Return the (x, y) coordinate for the center point of the cell that contains the specified text.  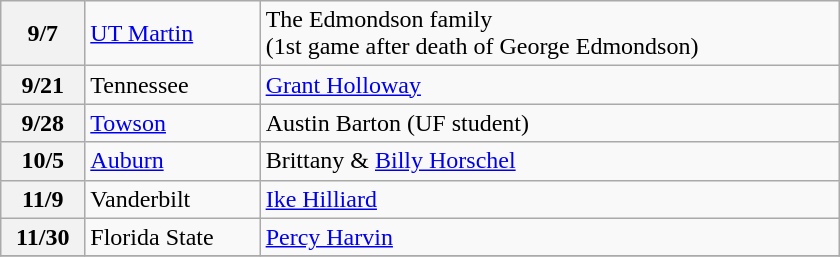
UT Martin (172, 34)
Towson (172, 123)
Vanderbilt (172, 199)
Grant Holloway (550, 85)
Brittany & Billy Horschel (550, 161)
Austin Barton (UF student) (550, 123)
9/21 (43, 85)
Auburn (172, 161)
9/28 (43, 123)
9/7 (43, 34)
The Edmondson family(1st game after death of George Edmondson) (550, 34)
11/30 (43, 237)
Florida State (172, 237)
10/5 (43, 161)
Percy Harvin (550, 237)
Tennessee (172, 85)
Ike Hilliard (550, 199)
11/9 (43, 199)
